Scan for the cell matching the given text and deliver its (X, Y) coordinate at center. 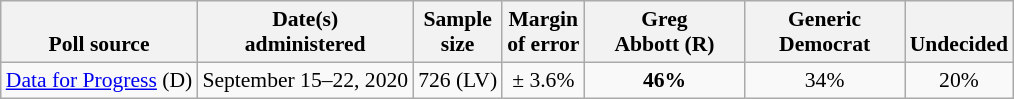
GregAbbott (R) (664, 32)
Date(s)administered (305, 32)
46% (664, 80)
± 3.6% (543, 80)
Data for Progress (D) (100, 80)
September 15–22, 2020 (305, 80)
Poll source (100, 32)
20% (959, 80)
34% (825, 80)
Marginof error (543, 32)
726 (LV) (458, 80)
Undecided (959, 32)
GenericDemocrat (825, 32)
Samplesize (458, 32)
